From the cell containing the given text, extract its center point as [x, y] coordinate. 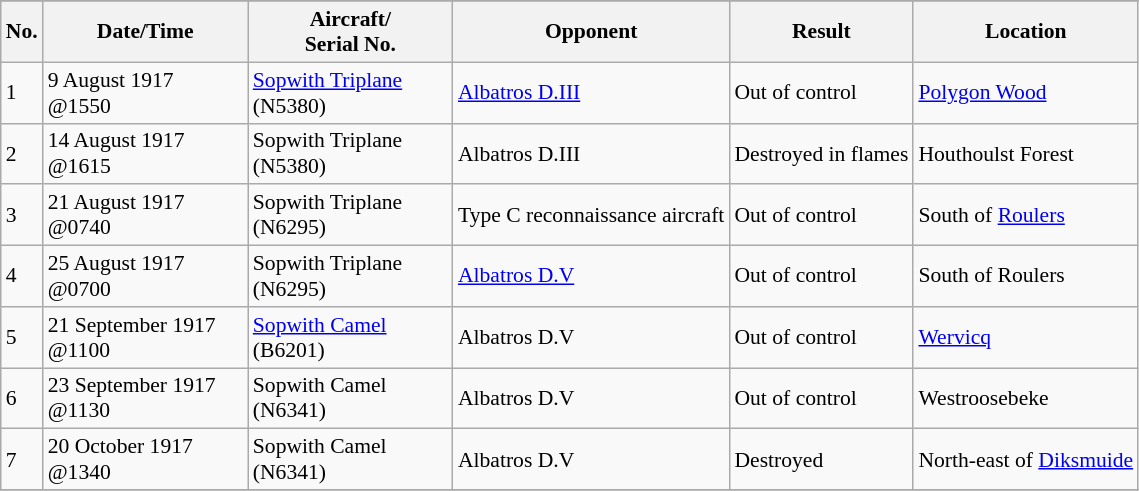
Location [1026, 32]
25 August 1917@0700 [146, 276]
Sopwith Camel(B6201) [350, 338]
Type C reconnaissance aircraft [592, 216]
7 [22, 460]
6 [22, 398]
North-east of Diksmuide [1026, 460]
23 September 1917@1130 [146, 398]
3 [22, 216]
Houthoulst Forest [1026, 154]
No. [22, 32]
21 September 1917@1100 [146, 338]
Opponent [592, 32]
2 [22, 154]
Wervicq [1026, 338]
20 October 1917@1340 [146, 460]
Destroyed [821, 460]
1 [22, 92]
Date/Time [146, 32]
5 [22, 338]
Polygon Wood [1026, 92]
Westroosebeke [1026, 398]
Result [821, 32]
4 [22, 276]
Destroyed in flames [821, 154]
21 August 1917@0740 [146, 216]
14 August 1917@1615 [146, 154]
9 August 1917@1550 [146, 92]
Aircraft/Serial No. [350, 32]
